Search for the cell housing the specified text and yield its [X, Y] center coordinate. 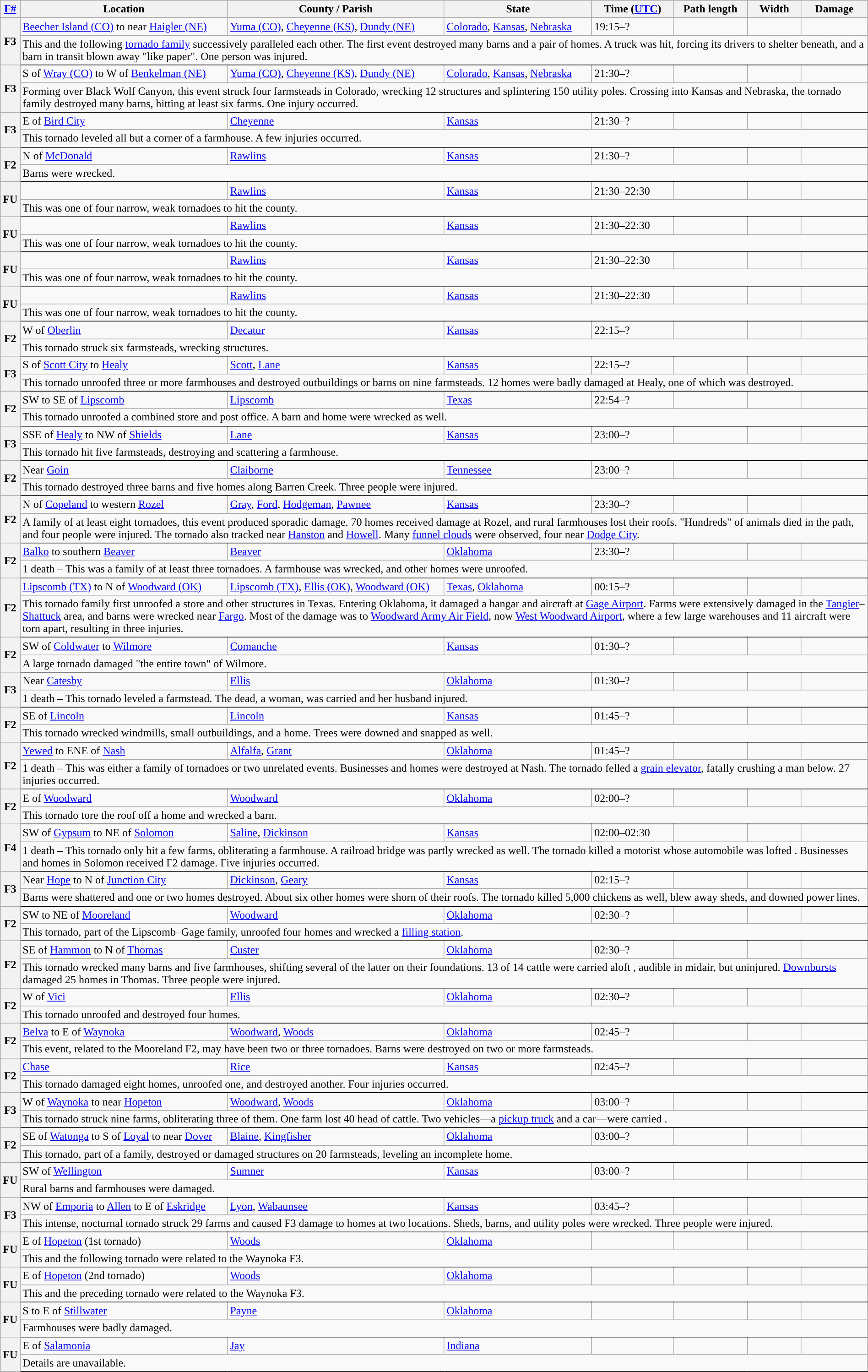
Custer [336, 950]
E of Hopeton (1st tornado) [124, 1241]
SW of Wellington [124, 1171]
Texas, Oklahoma [518, 587]
Indiana [518, 1345]
Time (UTC) [633, 9]
This tornado damaged eight homes, unroofed one, and destroyed another. Four injuries occurred. [444, 1084]
F4 [10, 847]
This tornado, part of a family, destroyed or damaged structures on 20 farmsteads, leveling an incomplete home. [444, 1154]
N of McDonald [124, 156]
Lane [336, 435]
1 death – This was a family of at least three tornadoes. A farmhouse was wrecked, and other homes were unroofed. [444, 569]
02:00–? [633, 798]
SW to SE of Lipscomb [124, 400]
N of Copeland to western Rozel [124, 504]
S of Scott City to Healy [124, 365]
This tornado, part of the Lipscomb–Gage family, unroofed four homes and wrecked a filling station. [444, 932]
A large tornado damaged "the entire town" of Wilmore. [444, 664]
Scott, Lane [336, 365]
This and the following tornado were related to the Waynoka F3. [444, 1258]
Balko to southern Beaver [124, 552]
This tornado wrecked windmills, small outbuildings, and a home. Trees were downed and snapped as well. [444, 733]
Lipscomb [336, 400]
F# [10, 9]
Lyon, Wabaunsee [336, 1206]
SE of Hammon to N of Thomas [124, 950]
This tornado leveled all but a corner of a farmhouse. A few injuries occurred. [444, 138]
Cheyenne [336, 121]
E of Woodward [124, 798]
This tornado unroofed and destroyed four homes. [444, 1014]
SSE of Healy to NW of Shields [124, 435]
E of Salamonia [124, 1345]
19:15–? [633, 27]
Lipscomb (TX), Ellis (OK), Woodward (OK) [336, 587]
Near Goin [124, 469]
NW of Emporia to Allen to E of Eskridge [124, 1206]
Near Hope to N of Junction City [124, 880]
E of Bird City [124, 121]
This event, related to the Mooreland F2, may have been two or three tornadoes. Barns were destroyed on two or more farmsteads. [444, 1049]
03:45–? [633, 1206]
Texas [518, 400]
Lipscomb (TX) to N of Woodward (OK) [124, 587]
This tornado struck six farmsteads, wrecking structures. [444, 348]
This tornado tore the roof off a home and wrecked a barn. [444, 815]
SE of Watonga to S of Loyal to near Dover [124, 1136]
This tornado hit five farmsteads, destroying and scattering a farmhouse. [444, 452]
Barns were wrecked. [444, 173]
Yewed to ENE of Nash [124, 751]
Payne [336, 1311]
Saline, Dickinson [336, 833]
W of Vici [124, 997]
This and the preceding tornado were related to the Waynoka F3. [444, 1293]
Beecher Island (CO) to near Haigler (NE) [124, 27]
W of Oberlin [124, 330]
Near Catesby [124, 681]
SE of Lincoln [124, 716]
State [518, 9]
Beaver [336, 552]
Rice [336, 1067]
Dickinson, Geary [336, 880]
This tornado destroyed three barns and five homes along Barren Creek. Three people were injured. [444, 487]
Rural barns and farmhouses were damaged. [444, 1189]
W of Waynoka to near Hopeton [124, 1101]
Decatur [336, 330]
Blaine, Kingfisher [336, 1136]
S to E of Stillwater [124, 1311]
Width [774, 9]
Damage [834, 9]
E of Hopeton (2nd tornado) [124, 1276]
Comanche [336, 646]
Tennessee [518, 469]
02:00–02:30 [633, 833]
Alfalfa, Grant [336, 751]
Claiborne [336, 469]
1 death – This tornado leveled a farmstead. The dead, a woman, was carried and her husband injured. [444, 698]
22:54–? [633, 400]
Details are unavailable. [444, 1363]
SW of Gypsum to NE of Solomon [124, 833]
Location [124, 9]
SW to NE of Mooreland [124, 915]
Gray, Ford, Hodgeman, Pawnee [336, 504]
Path length [711, 9]
02:15–? [633, 880]
Farmhouses were badly damaged. [444, 1328]
Lincoln [336, 716]
County / Parish [336, 9]
This tornado struck nine farms, obliterating three of them. One farm lost 40 head of cattle. Two vehicles—a pickup truck and a car—were carried . [444, 1119]
This tornado unroofed a combined store and post office. A barn and home were wrecked as well. [444, 417]
Jay [336, 1345]
Chase [124, 1067]
Sumner [336, 1171]
S of Wray (CO) to W of Benkelman (NE) [124, 74]
00:15–? [633, 587]
Belva to E of Waynoka [124, 1032]
SW of Coldwater to Wilmore [124, 646]
